Return the (X, Y) coordinate for the center point of the cell that contains the specified text.  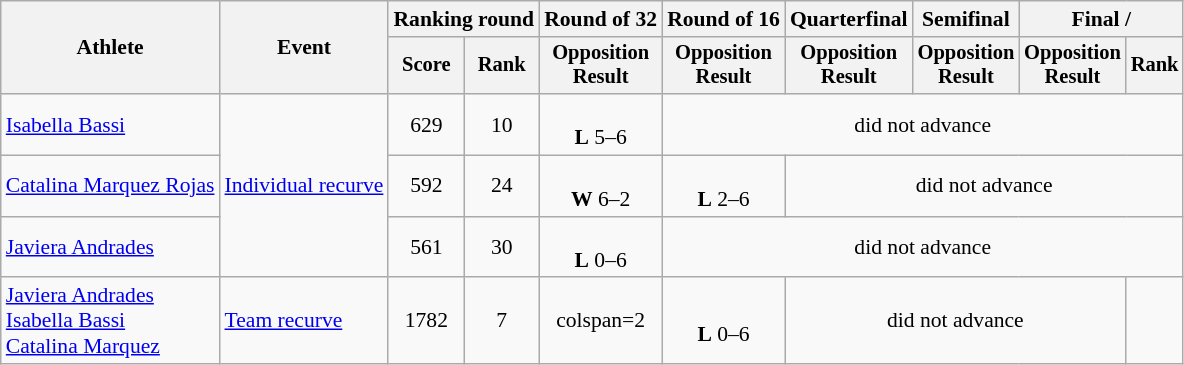
592 (426, 186)
Catalina Marquez Rojas (110, 186)
24 (502, 186)
10 (502, 124)
Score (426, 66)
W 6–2 (600, 186)
Round of 16 (724, 19)
Athlete (110, 48)
561 (426, 248)
Javiera Andrades (110, 248)
Quarterfinal (849, 19)
7 (502, 322)
Ranking round (464, 19)
Javiera AndradesIsabella BassiCatalina Marquez (110, 322)
Final / (1101, 19)
629 (426, 124)
Isabella Bassi (110, 124)
Round of 32 (600, 19)
1782 (426, 322)
Semifinal (966, 19)
Team recurve (304, 322)
30 (502, 248)
L 5–6 (600, 124)
Individual recurve (304, 186)
L 2–6 (724, 186)
colspan=2 (600, 322)
Event (304, 48)
